Return [x, y] of the center of cell containing provided text 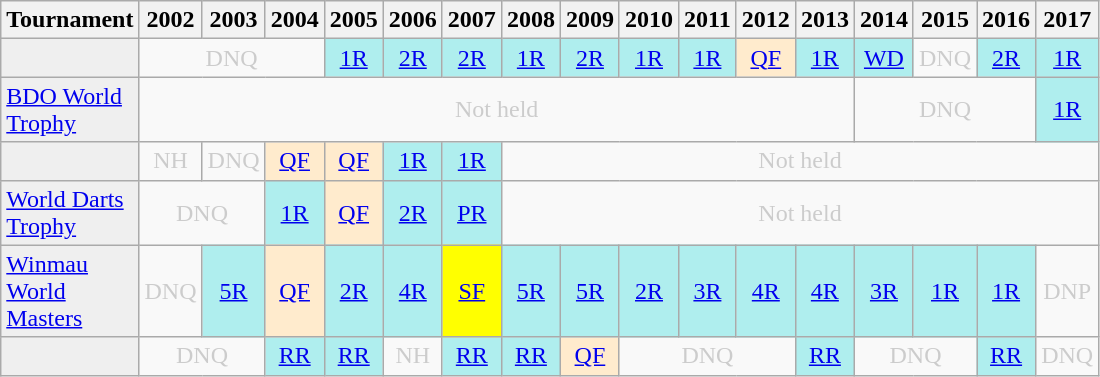
2003 [234, 20]
BDO World Trophy [70, 110]
2010 [648, 20]
2002 [170, 20]
2012 [766, 20]
2014 [884, 20]
2005 [354, 20]
2015 [944, 20]
2011 [708, 20]
SF [472, 291]
2006 [412, 20]
DNP [1068, 291]
2016 [1006, 20]
PR [472, 212]
2017 [1068, 20]
Tournament [70, 20]
2008 [530, 20]
WD [884, 58]
2013 [824, 20]
2004 [294, 20]
World Darts Trophy [70, 212]
2007 [472, 20]
2009 [590, 20]
Winmau World Masters [70, 291]
